Search for the cell housing the specified text and yield its (X, Y) center coordinate. 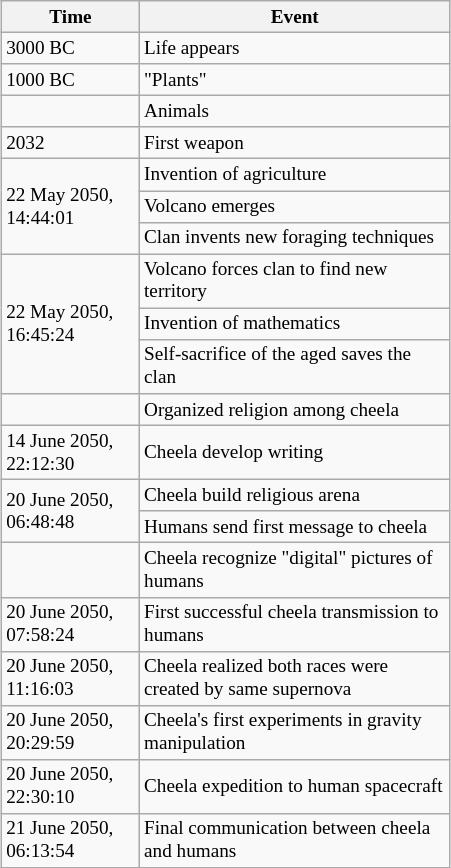
Organized religion among cheela (294, 410)
Volcano emerges (294, 207)
Animals (294, 112)
Final communication between cheela and humans (294, 841)
20 June 2050, 22:30:10 (71, 786)
Cheela expedition to human spacecraft (294, 786)
Cheela develop writing (294, 452)
Self-sacrifice of the aged saves the clan (294, 367)
21 June 2050, 06:13:54 (71, 841)
"Plants" (294, 80)
Cheela build religious arena (294, 496)
Clan invents new foraging techniques (294, 238)
First weapon (294, 143)
Cheela realized both races were created by same supernova (294, 678)
1000 BC (71, 80)
22 May 2050, 14:44:01 (71, 206)
20 June 2050, 20:29:59 (71, 732)
22 May 2050, 16:45:24 (71, 324)
14 June 2050, 22:12:30 (71, 452)
Time (71, 17)
Cheela recognize "digital" pictures of humans (294, 570)
2032 (71, 143)
Cheela's first experiments in gravity manipulation (294, 732)
Life appears (294, 48)
Invention of mathematics (294, 324)
Humans send first message to cheela (294, 527)
3000 BC (71, 48)
Invention of agriculture (294, 175)
First successful cheela transmission to humans (294, 624)
Event (294, 17)
20 June 2050, 06:48:48 (71, 512)
20 June 2050, 11:16:03 (71, 678)
Volcano forces clan to find new territory (294, 281)
20 June 2050, 07:58:24 (71, 624)
